Capture the cell that displays the provided text and extract its (X, Y) central coordinate. 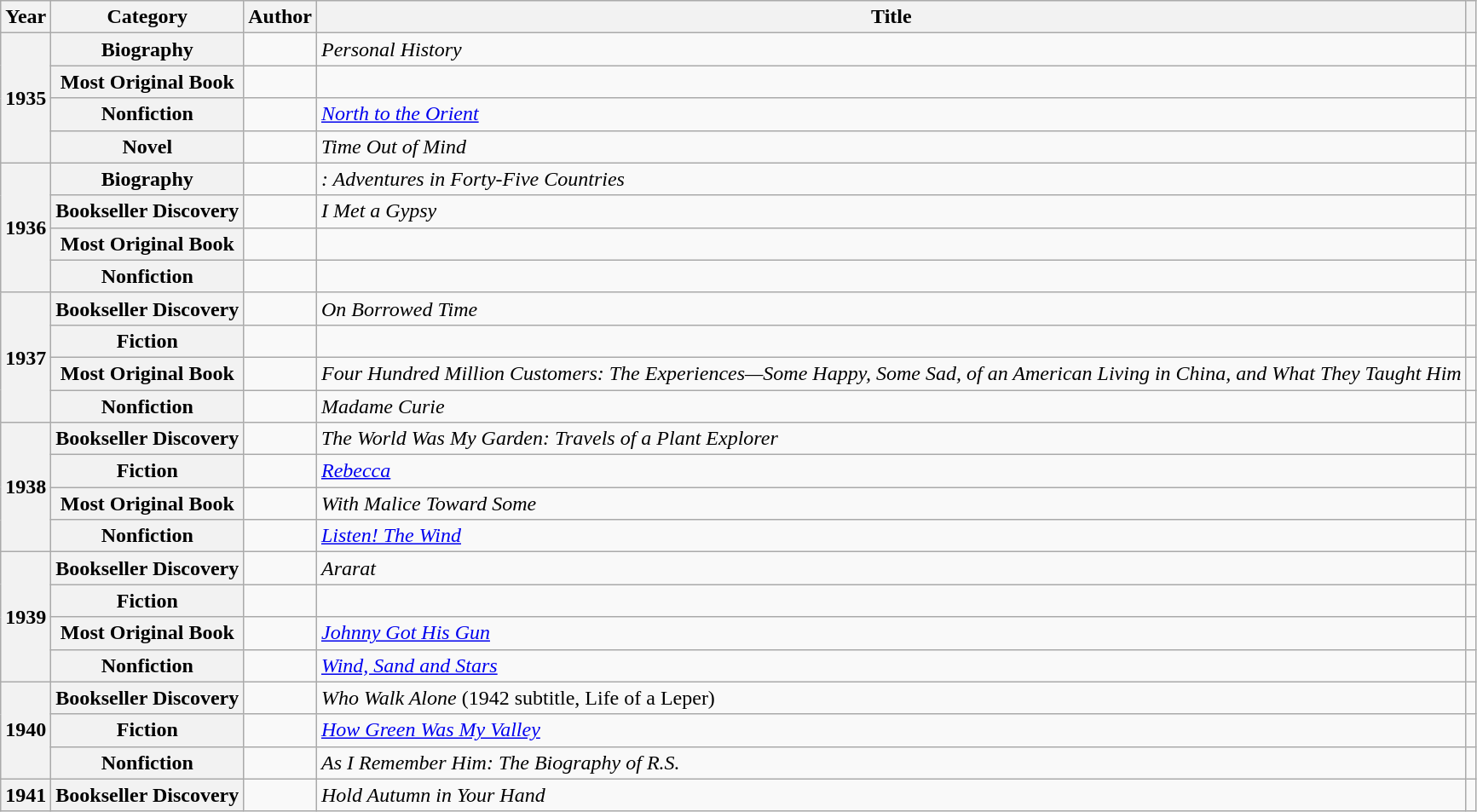
On Borrowed Time (891, 308)
I Met a Gypsy (891, 211)
Wind, Sand and Stars (891, 665)
The World Was My Garden: Travels of a Plant Explorer (891, 439)
1935 (26, 98)
Category (147, 17)
North to the Orient (891, 114)
Title (891, 17)
Four Hundred Million Customers: The Experiences—Some Happy, Some Sad, of an American Living in China, and What They Taught Him (891, 373)
Year (26, 17)
Time Out of Mind (891, 147)
1941 (26, 795)
Rebecca (891, 471)
As I Remember Him: The Biography of R.S. (891, 763)
: Adventures in Forty-Five Countries (891, 179)
With Malice Toward Some (891, 504)
1940 (26, 730)
Ararat (891, 568)
Listen! The Wind (891, 536)
Johnny Got His Gun (891, 633)
Who Walk Alone (1942 subtitle, Life of a Leper) (891, 698)
Author (280, 17)
Madame Curie (891, 406)
Hold Autumn in Your Hand (891, 795)
Novel (147, 147)
1937 (26, 357)
How Green Was My Valley (891, 730)
1936 (26, 227)
1939 (26, 617)
Personal History (891, 49)
1938 (26, 487)
